Return the [x, y] coordinate for the center point of the cell that contains the specified text.  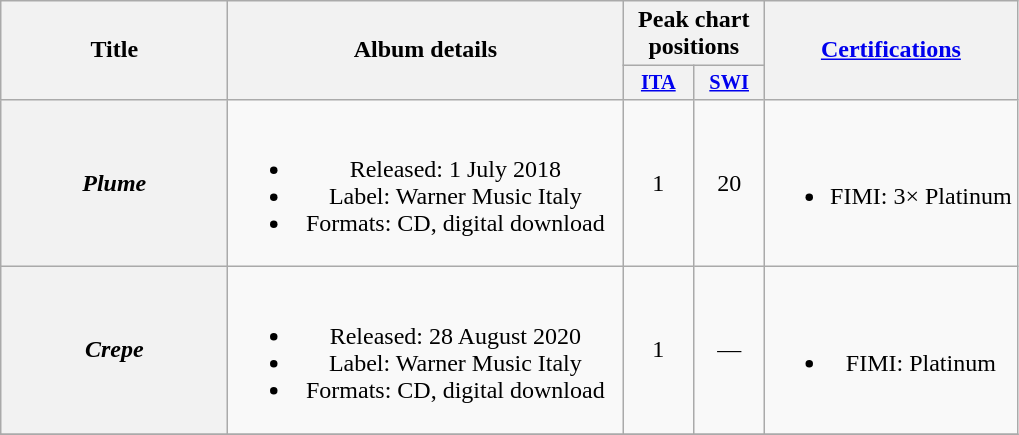
Certifications [892, 50]
FIMI: Platinum [892, 350]
— [730, 350]
Peak chart positions [694, 34]
Released: 28 August 2020Label: Warner Music ItalyFormats: CD, digital download [426, 350]
FIMI: 3× Platinum [892, 182]
SWI [730, 83]
20 [730, 182]
Released: 1 July 2018Label: Warner Music ItalyFormats: CD, digital download [426, 182]
Album details [426, 50]
Plume [114, 182]
ITA [658, 83]
Title [114, 50]
Crepe [114, 350]
